For the text-containing cell, return its midpoint in (x, y) coordinate format. 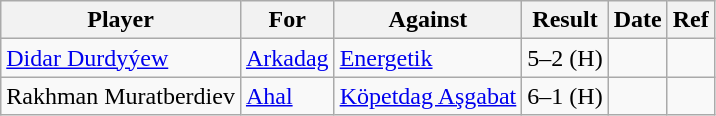
Ref (690, 20)
Result (565, 20)
6–1 (H) (565, 96)
Didar Durdyýew (121, 58)
Rakhman Muratberdiev (121, 96)
Date (638, 20)
Ahal (287, 96)
Energetik (428, 58)
Arkadag (287, 58)
For (287, 20)
5–2 (H) (565, 58)
Against (428, 20)
Player (121, 20)
Köpetdag Aşgabat (428, 96)
